Pinpoint the cell where the given text exists, returning its [x, y] midpoint coordinate. 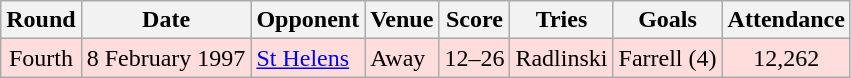
Farrell (4) [668, 58]
Opponent [308, 20]
Venue [402, 20]
Date [166, 20]
Away [402, 58]
St Helens [308, 58]
Attendance [786, 20]
Radlinski [562, 58]
Score [474, 20]
Fourth [41, 58]
12–26 [474, 58]
Goals [668, 20]
8 February 1997 [166, 58]
12,262 [786, 58]
Tries [562, 20]
Round [41, 20]
